For the text-containing cell, return its midpoint in [X, Y] coordinate format. 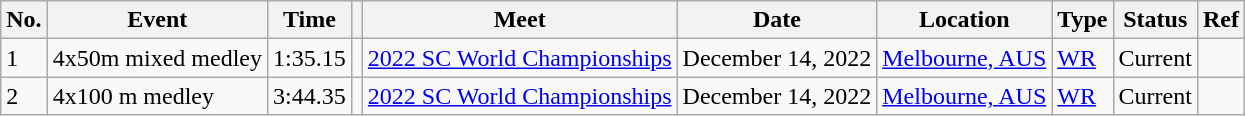
4x100 m medley [157, 96]
1:35.15 [310, 58]
Status [1155, 20]
Ref [1220, 20]
2 [24, 96]
1 [24, 58]
3:44.35 [310, 96]
4x50m mixed medley [157, 58]
Date [777, 20]
Meet [520, 20]
Location [964, 20]
Time [310, 20]
No. [24, 20]
Event [157, 20]
Type [1082, 20]
